Capture the cell that displays the provided text and extract its [X, Y] central coordinate. 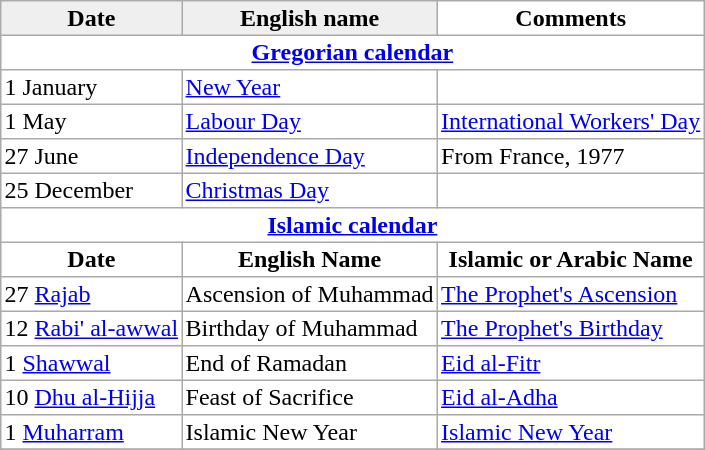
27 June [92, 156]
The Prophet's Birthday [570, 328]
Islamic or Arabic Name [570, 259]
12 Rabi' al-awwal [92, 328]
Feast of Sacrifice [310, 397]
1 January [92, 87]
Birthday of Muhammad [310, 328]
Islamic calendar [352, 225]
25 December [92, 190]
Labour Day [310, 121]
Gregorian calendar [352, 52]
Comments [570, 18]
10 Dhu al-Hijja [92, 397]
Christmas Day [310, 190]
1 May [92, 121]
From France, 1977 [570, 156]
Eid al-Adha [570, 397]
English name [310, 18]
Independence Day [310, 156]
New Year [310, 87]
1 Muharram [92, 432]
The Prophet's Ascension [570, 294]
English Name [310, 259]
Eid al-Fitr [570, 363]
Ascension of Muhammad [310, 294]
1 Shawwal [92, 363]
End of Ramadan [310, 363]
International Workers' Day [570, 121]
27 Rajab [92, 294]
